From the cell containing the given text, extract its center point as [x, y] coordinate. 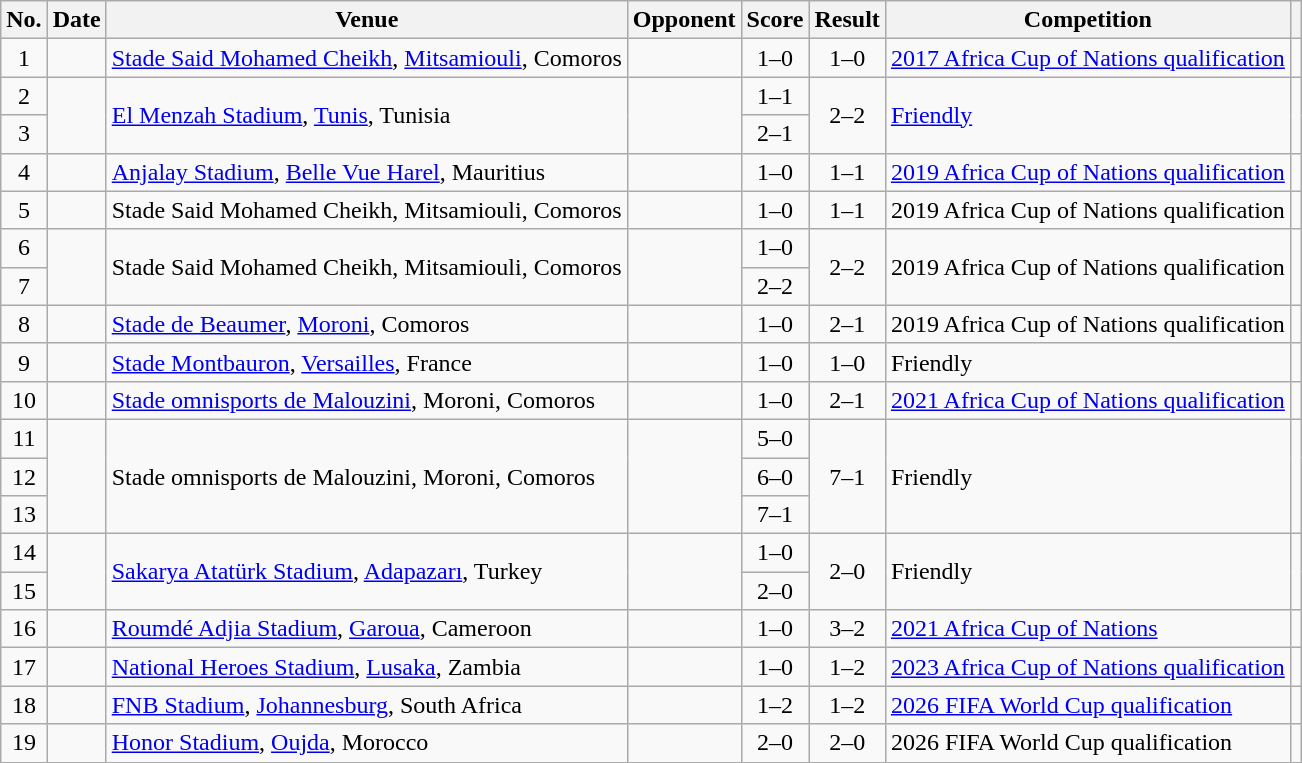
3 [24, 134]
12 [24, 477]
Venue [366, 20]
2021 Africa Cup of Nations [1088, 629]
18 [24, 705]
4 [24, 172]
Result [847, 20]
Date [76, 20]
Anjalay Stadium, Belle Vue Harel, Mauritius [366, 172]
6 [24, 248]
El Menzah Stadium, Tunis, Tunisia [366, 115]
5 [24, 210]
11 [24, 438]
15 [24, 591]
2021 Africa Cup of Nations qualification [1088, 400]
Competition [1088, 20]
Sakarya Atatürk Stadium, Adapazarı, Turkey [366, 572]
9 [24, 362]
National Heroes Stadium, Lusaka, Zambia [366, 667]
2017 Africa Cup of Nations qualification [1088, 58]
FNB Stadium, Johannesburg, South Africa [366, 705]
2023 Africa Cup of Nations qualification [1088, 667]
Score [775, 20]
10 [24, 400]
No. [24, 20]
13 [24, 515]
Roumdé Adjia Stadium, Garoua, Cameroon [366, 629]
14 [24, 553]
16 [24, 629]
5–0 [775, 438]
Stade de Beaumer, Moroni, Comoros [366, 324]
19 [24, 743]
Stade Montbauron, Versailles, France [366, 362]
3–2 [847, 629]
2 [24, 96]
17 [24, 667]
8 [24, 324]
Honor Stadium, Oujda, Morocco [366, 743]
6–0 [775, 477]
7 [24, 286]
Opponent [684, 20]
1 [24, 58]
